Provide the (x, y) coordinate of the cell's center where the given text is located.  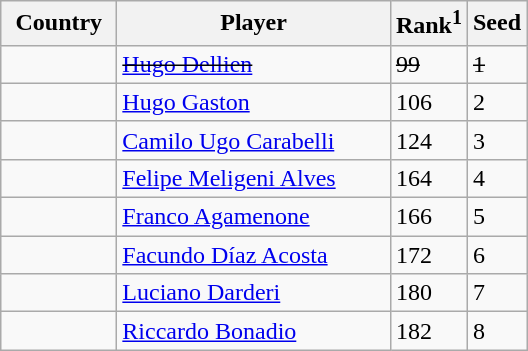
Rank1 (428, 24)
3 (496, 140)
Hugo Gaston (254, 102)
182 (428, 331)
172 (428, 255)
Seed (496, 24)
124 (428, 140)
1 (496, 64)
Riccardo Bonadio (254, 331)
164 (428, 178)
106 (428, 102)
Country (59, 24)
2 (496, 102)
Franco Agamenone (254, 217)
7 (496, 293)
99 (428, 64)
Hugo Dellien (254, 64)
4 (496, 178)
Felipe Meligeni Alves (254, 178)
180 (428, 293)
Facundo Díaz Acosta (254, 255)
Camilo Ugo Carabelli (254, 140)
6 (496, 255)
Luciano Darderi (254, 293)
Player (254, 24)
166 (428, 217)
8 (496, 331)
5 (496, 217)
